Return the (X, Y) coordinate for the center point of the cell that contains the specified text.  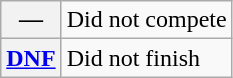
Did not compete (146, 20)
DNF (31, 58)
— (31, 20)
Did not finish (146, 58)
